Search for the cell housing the specified text and yield its [x, y] center coordinate. 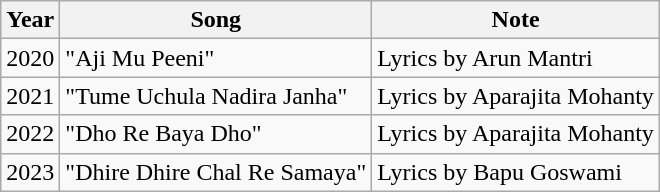
"Dhire Dhire Chal Re Samaya" [216, 172]
"Aji Mu Peeni" [216, 58]
Year [30, 20]
"Tume Uchula Nadira Janha" [216, 96]
2022 [30, 134]
Note [516, 20]
2023 [30, 172]
Song [216, 20]
Lyrics by Bapu Goswami [516, 172]
2020 [30, 58]
Lyrics by Arun Mantri [516, 58]
"Dho Re Baya Dho" [216, 134]
2021 [30, 96]
